Return (x, y) of the center of cell containing provided text 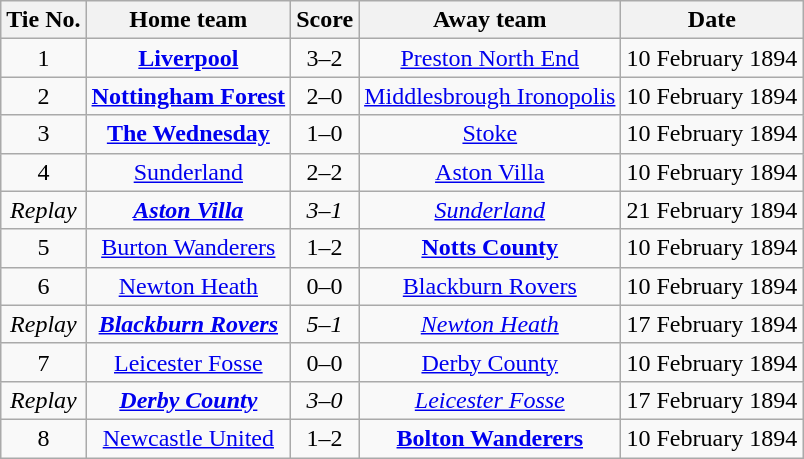
2–0 (325, 96)
6 (44, 286)
7 (44, 362)
Notts County (490, 248)
Score (325, 20)
3–2 (325, 58)
3 (44, 134)
1–0 (325, 134)
3–0 (325, 400)
21 February 1894 (712, 210)
Nottingham Forest (188, 96)
The Wednesday (188, 134)
Date (712, 20)
Burton Wanderers (188, 248)
3–1 (325, 210)
Middlesbrough Ironopolis (490, 96)
8 (44, 438)
2–2 (325, 172)
5 (44, 248)
Bolton Wanderers (490, 438)
5–1 (325, 324)
Liverpool (188, 58)
2 (44, 96)
Tie No. (44, 20)
Newcastle United (188, 438)
4 (44, 172)
Stoke (490, 134)
Home team (188, 20)
1 (44, 58)
Away team (490, 20)
Preston North End (490, 58)
